Identify which cell holds the provided text, then report its (x, y) central coordinate. 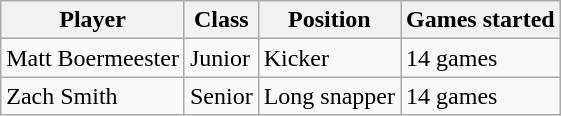
Games started (481, 20)
Kicker (329, 58)
Zach Smith (93, 96)
Position (329, 20)
Senior (221, 96)
Player (93, 20)
Junior (221, 58)
Class (221, 20)
Long snapper (329, 96)
Matt Boermeester (93, 58)
